Locate the cell with the specified text and output its (x, y) center coordinate. 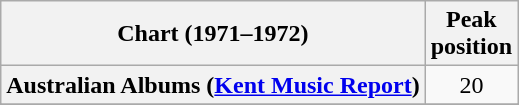
Australian Albums (Kent Music Report) (213, 85)
Peakposition (471, 34)
Chart (1971–1972) (213, 34)
20 (471, 85)
